Detect which cell encompasses the target text, then output its [x, y] center coordinate. 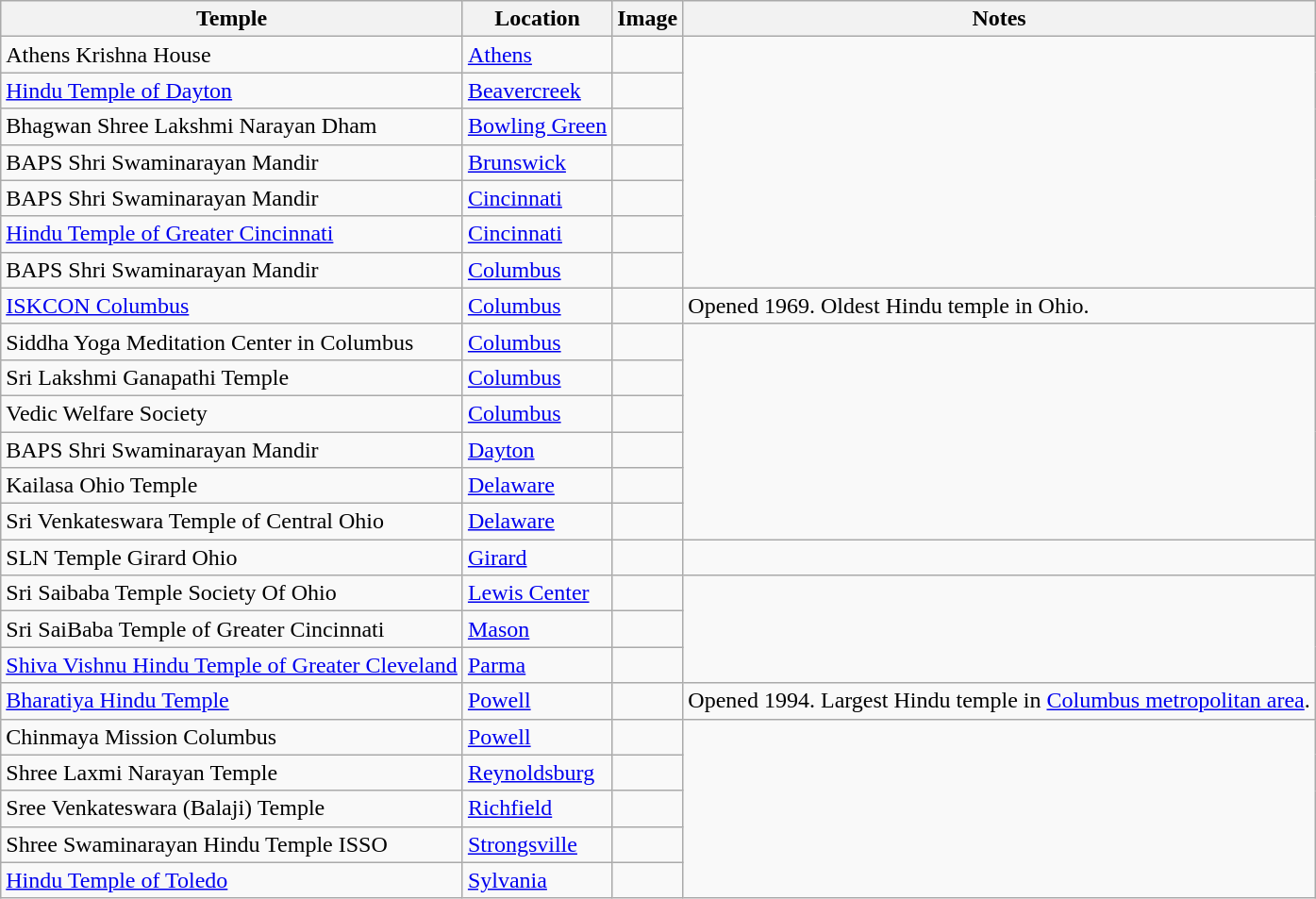
Reynoldsburg [537, 773]
Bharatiya Hindu Temple [232, 701]
Lewis Center [537, 593]
Parma [537, 665]
Opened 1994. Largest Hindu temple in Columbus metropolitan area. [999, 701]
Beavercreek [537, 91]
Hindu Temple of Greater Cincinnati [232, 234]
Bhagwan Shree Lakshmi Narayan Dham [232, 126]
Richfield [537, 808]
Hindu Temple of Dayton [232, 91]
SLN Temple Girard Ohio [232, 558]
Athens [537, 55]
Sri SaiBaba Temple of Greater Cincinnati [232, 629]
Sylvania [537, 880]
Sri Lakshmi Ganapathi Temple [232, 377]
Bowling Green [537, 126]
Sree Venkateswara (Balaji) Temple [232, 808]
Hindu Temple of Toledo [232, 880]
Image [647, 19]
Opened 1969. Oldest Hindu temple in Ohio. [999, 306]
Brunswick [537, 162]
Location [537, 19]
Shree Swaminarayan Hindu Temple ISSO [232, 844]
Sri Venkateswara Temple of Central Ohio [232, 522]
Sri Saibaba Temple Society Of Ohio [232, 593]
Shree Laxmi Narayan Temple [232, 773]
Notes [999, 19]
Vedic Welfare Society [232, 413]
Girard [537, 558]
ISKCON Columbus [232, 306]
Chinmaya Mission Columbus [232, 737]
Siddha Yoga Meditation Center in Columbus [232, 341]
Athens Krishna House [232, 55]
Strongsville [537, 844]
Temple [232, 19]
Mason [537, 629]
Shiva Vishnu Hindu Temple of Greater Cleveland [232, 665]
Dayton [537, 450]
Kailasa Ohio Temple [232, 486]
